Pinpoint the cell where the given text exists, returning its (X, Y) midpoint coordinate. 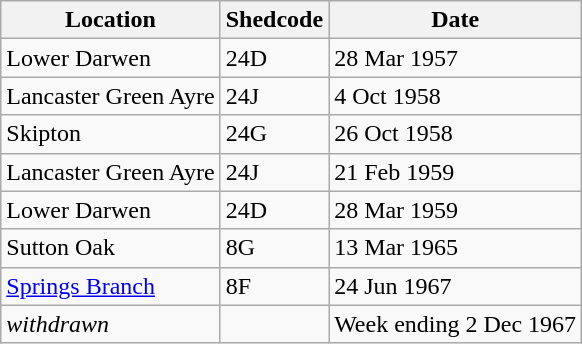
26 Oct 1958 (456, 134)
28 Mar 1957 (456, 58)
21 Feb 1959 (456, 172)
Skipton (110, 134)
8G (274, 248)
28 Mar 1959 (456, 210)
24G (274, 134)
8F (274, 286)
Week ending 2 Dec 1967 (456, 324)
Shedcode (274, 20)
13 Mar 1965 (456, 248)
4 Oct 1958 (456, 96)
24 Jun 1967 (456, 286)
Springs Branch (110, 286)
withdrawn (110, 324)
Sutton Oak (110, 248)
Date (456, 20)
Location (110, 20)
